Scan for the cell matching the given text and deliver its [x, y] coordinate at center. 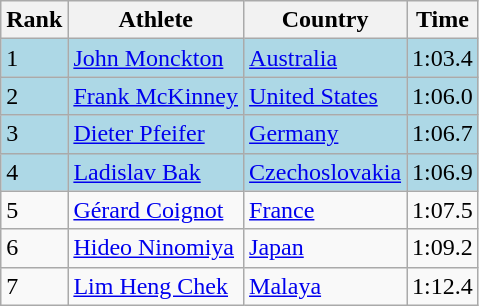
1:03.4 [443, 58]
John Monckton [156, 58]
Ladislav Bak [156, 172]
Rank [34, 20]
1:12.4 [443, 286]
Japan [326, 248]
Lim Heng Chek [156, 286]
4 [34, 172]
Time [443, 20]
6 [34, 248]
1:09.2 [443, 248]
Dieter Pfeifer [156, 134]
Country [326, 20]
1:06.0 [443, 96]
1:06.7 [443, 134]
1 [34, 58]
United States [326, 96]
France [326, 210]
Frank McKinney [156, 96]
5 [34, 210]
Czechoslovakia [326, 172]
2 [34, 96]
1:07.5 [443, 210]
Malaya [326, 286]
Athlete [156, 20]
3 [34, 134]
Gérard Coignot [156, 210]
Germany [326, 134]
1:06.9 [443, 172]
7 [34, 286]
Hideo Ninomiya [156, 248]
Australia [326, 58]
